Find where the given text appears and provide that cell's center as (x, y) coordinate. 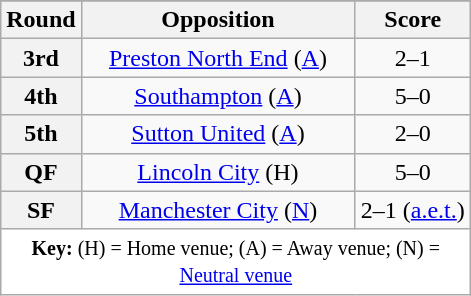
3rd (41, 58)
Opposition (218, 20)
Sutton United (A) (218, 134)
Manchester City (N) (218, 210)
5th (41, 134)
Round (41, 20)
Score (413, 20)
2–1 (a.e.t.) (413, 210)
Lincoln City (H) (218, 172)
Southampton (A) (218, 96)
Preston North End (A) (218, 58)
4th (41, 96)
SF (41, 210)
2–1 (413, 58)
Key: (H) = Home venue; (A) = Away venue; (N) = Neutral venue (236, 262)
QF (41, 172)
2–0 (413, 134)
